Locate the cell with the specified text and output its (x, y) center coordinate. 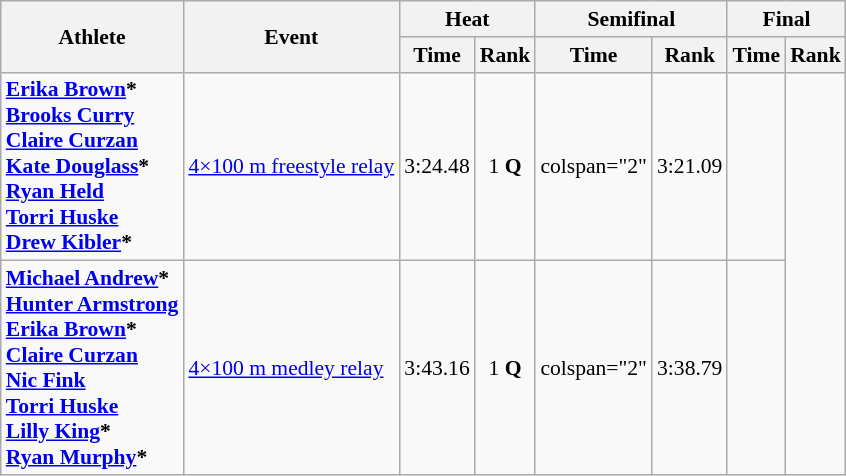
4×100 m medley relay (291, 368)
3:43.16 (436, 368)
4×100 m freestyle relay (291, 166)
3:21.09 (690, 166)
Semifinal (631, 19)
Heat (467, 19)
Michael Andrew*Hunter ArmstrongErika Brown*Claire CurzanNic FinkTorri HuskeLilly King*Ryan Murphy* (92, 368)
3:24.48 (436, 166)
Final (786, 19)
Athlete (92, 36)
Event (291, 36)
3:38.79 (690, 368)
Erika Brown*Brooks CurryClaire CurzanKate Douglass*Ryan HeldTorri HuskeDrew Kibler* (92, 166)
